Return [X, Y] of the center of cell containing provided text 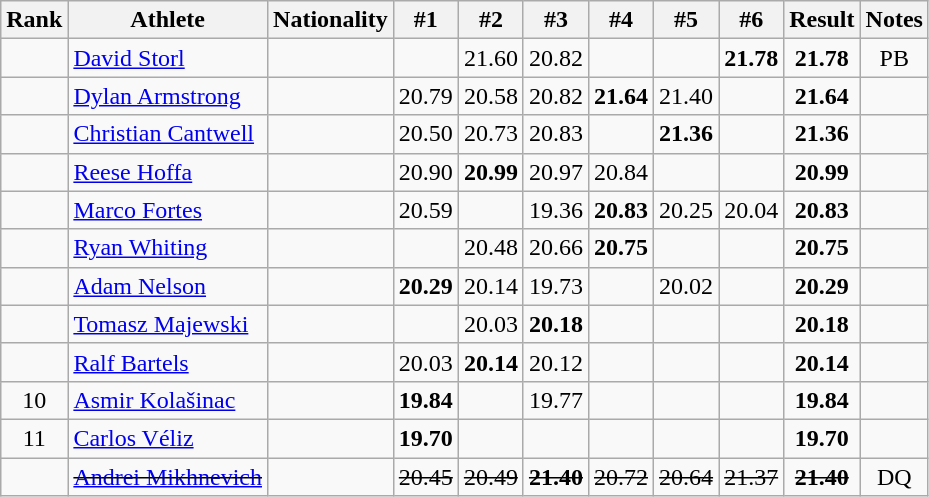
#4 [620, 20]
#2 [490, 20]
20.49 [490, 477]
DQ [894, 477]
19.77 [556, 400]
20.50 [426, 134]
Adam Nelson [168, 286]
20.12 [556, 362]
PB [894, 58]
Dylan Armstrong [168, 96]
David Storl [168, 58]
Nationality [331, 20]
Ryan Whiting [168, 248]
21.37 [752, 477]
20.25 [686, 210]
#6 [752, 20]
Reese Hoffa [168, 172]
10 [34, 400]
21.60 [490, 58]
20.04 [752, 210]
20.48 [490, 248]
Tomasz Majewski [168, 324]
11 [34, 438]
20.58 [490, 96]
20.73 [490, 134]
Ralf Bartels [168, 362]
Asmir Kolašinac [168, 400]
Christian Cantwell [168, 134]
20.97 [556, 172]
20.90 [426, 172]
Athlete [168, 20]
20.79 [426, 96]
20.45 [426, 477]
#1 [426, 20]
20.72 [620, 477]
Result [822, 20]
Andrei Mikhnevich [168, 477]
Carlos Véliz [168, 438]
Rank [34, 20]
20.84 [620, 172]
20.66 [556, 248]
20.59 [426, 210]
Marco Fortes [168, 210]
Notes [894, 20]
#5 [686, 20]
20.02 [686, 286]
19.36 [556, 210]
#3 [556, 20]
20.64 [686, 477]
19.73 [556, 286]
